Scan for the cell matching the given text and deliver its (x, y) coordinate at center. 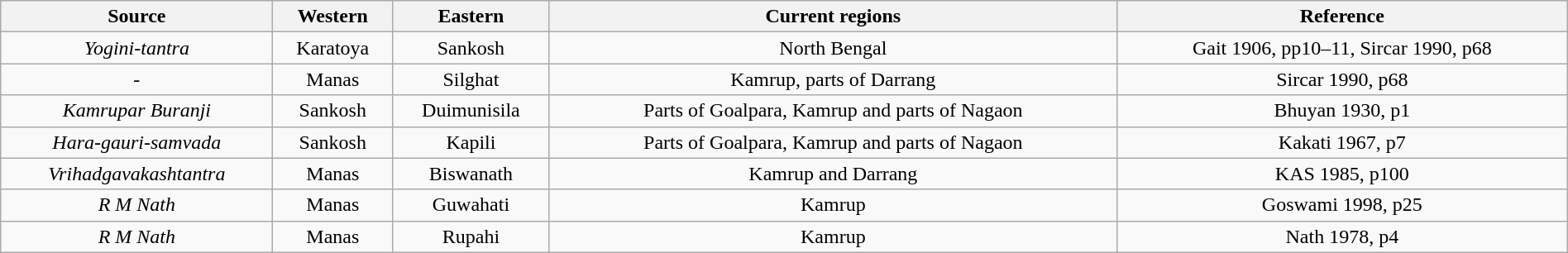
Yogini-tantra (137, 48)
Nath 1978, p4 (1341, 236)
Guwahati (471, 205)
Reference (1341, 17)
Karatoya (332, 48)
Biswanath (471, 174)
Kamrup and Darrang (833, 174)
Kakati 1967, p7 (1341, 142)
KAS 1985, p100 (1341, 174)
Eastern (471, 17)
Vrihadgavakashtantra (137, 174)
Kapili (471, 142)
Source (137, 17)
Goswami 1998, p25 (1341, 205)
Duimunisila (471, 111)
Sircar 1990, p68 (1341, 79)
Gait 1906, pp10–11, Sircar 1990, p68 (1341, 48)
Kamrupar Buranji (137, 111)
Rupahi (471, 236)
- (137, 79)
Kamrup, parts of Darrang (833, 79)
Western (332, 17)
Current regions (833, 17)
Bhuyan 1930, p1 (1341, 111)
Hara-gauri-samvada (137, 142)
North Bengal (833, 48)
Silghat (471, 79)
